Scan for the cell matching the given text and deliver its (x, y) coordinate at center. 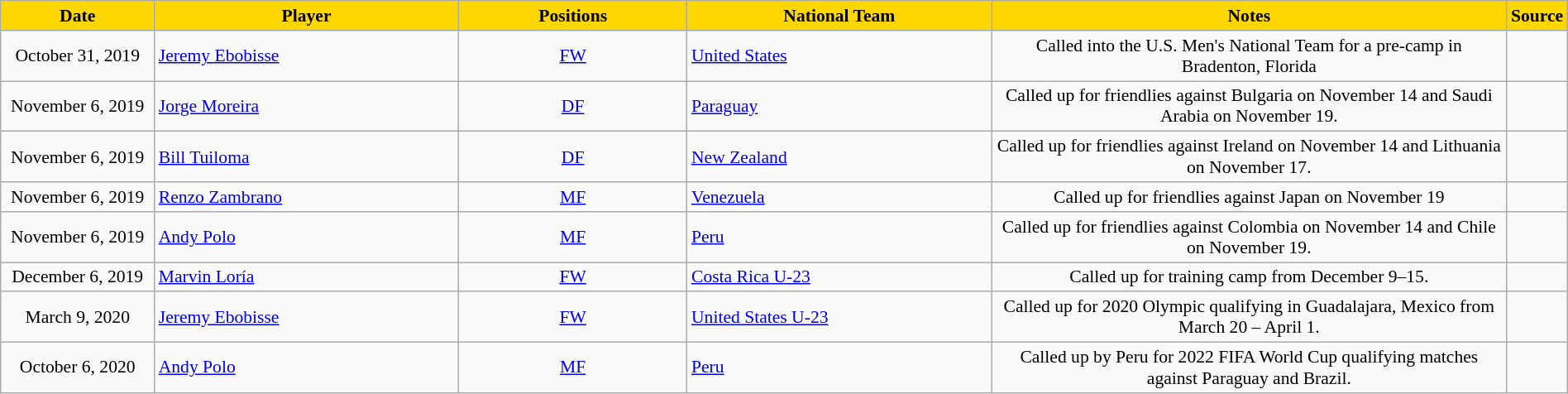
Venezuela (839, 197)
Called into the U.S. Men's National Team for a pre-camp in Bradenton, Florida (1249, 56)
Marvin Loría (307, 277)
Called up for friendlies against Japan on November 19 (1249, 197)
Called up for training camp from December 9–15. (1249, 277)
Date (78, 16)
Paraguay (839, 106)
Positions (572, 16)
Bill Tuiloma (307, 157)
Costa Rica U-23 (839, 277)
United States U-23 (839, 318)
Notes (1249, 16)
Player (307, 16)
United States (839, 56)
Source (1537, 16)
December 6, 2019 (78, 277)
Called up for friendlies against Ireland on November 14 and Lithuania on November 17. (1249, 157)
Called up for 2020 Olympic qualifying in Guadalajara, Mexico from March 20 – April 1. (1249, 318)
Called up for friendlies against Bulgaria on November 14 and Saudi Arabia on November 19. (1249, 106)
Called up for friendlies against Colombia on November 14 and Chile on November 19. (1249, 237)
New Zealand (839, 157)
March 9, 2020 (78, 318)
Renzo Zambrano (307, 197)
Called up by Peru for 2022 FIFA World Cup qualifying matches against Paraguay and Brazil. (1249, 368)
October 6, 2020 (78, 368)
National Team (839, 16)
October 31, 2019 (78, 56)
Jorge Moreira (307, 106)
